For the text-containing cell, return its midpoint in (X, Y) coordinate format. 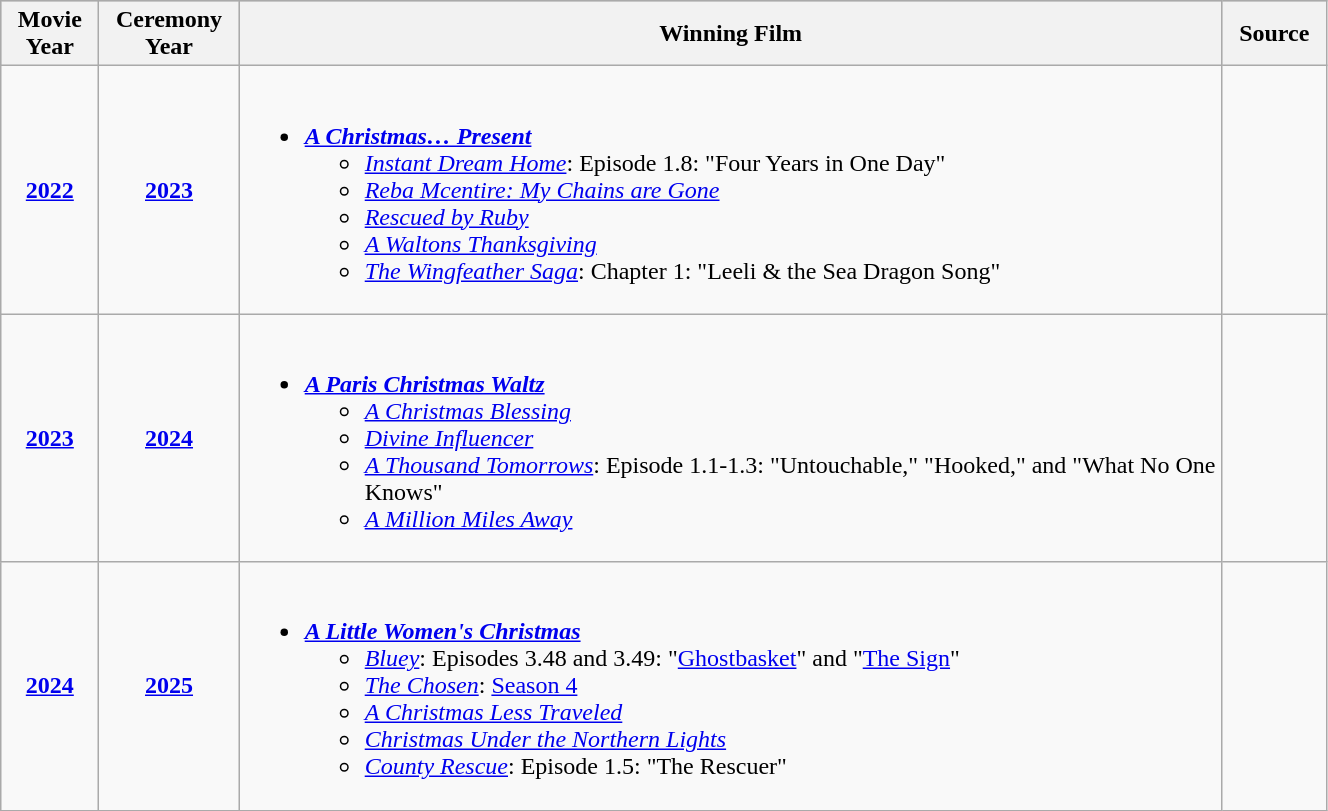
2022 (50, 190)
Winning Film (730, 34)
2025 (169, 686)
Ceremony Year (169, 34)
Movie Year (50, 34)
Source (1274, 34)
